Capture the cell that displays the provided text and extract its (X, Y) central coordinate. 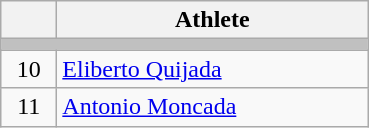
Eliberto Quijada (212, 69)
11 (29, 107)
10 (29, 69)
Athlete (212, 20)
Antonio Moncada (212, 107)
